Find where the given text appears and provide that cell's center as (x, y) coordinate. 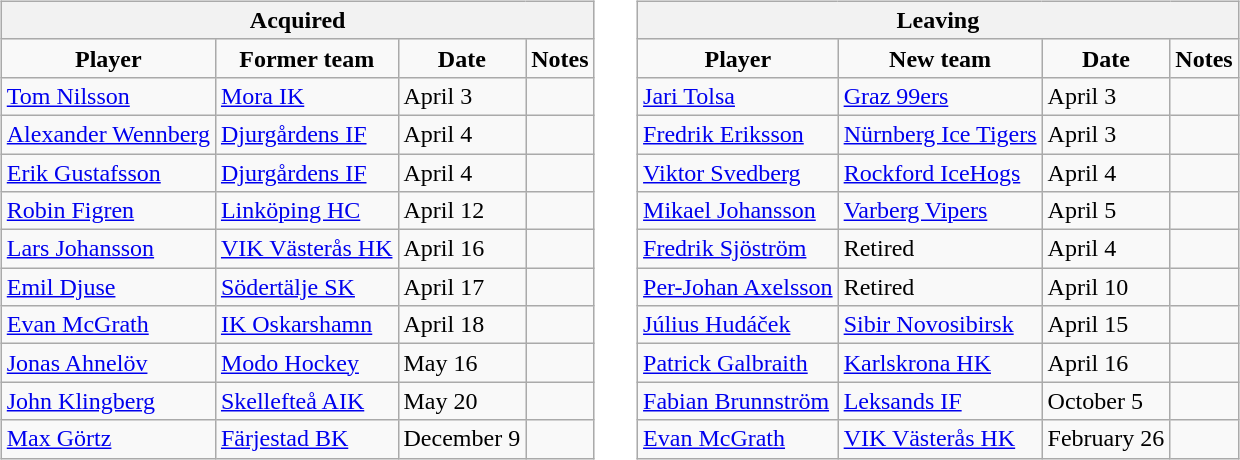
IK Oskarshamn (306, 325)
February 26 (1106, 439)
Skellefteå AIK (306, 401)
Fabian Brunnström (738, 401)
Mikael Johansson (738, 211)
April 5 (1106, 211)
Modo Hockey (306, 363)
Per-Johan Axelsson (738, 287)
Robin Figren (108, 211)
Lars Johansson (108, 249)
Sibir Novosibirsk (940, 325)
Tom Nilsson (108, 96)
May 16 (462, 363)
Mora IK (306, 96)
April 18 (462, 325)
Erik Gustafsson (108, 173)
Linköping HC (306, 211)
Jonas Ahnelöv (108, 363)
October 5 (1106, 401)
Rockford IceHogs (940, 173)
Färjestad BK (306, 439)
Varberg Vipers (940, 211)
John Klingberg (108, 401)
Alexander Wennberg (108, 134)
December 9 (462, 439)
Acquired (298, 20)
Graz 99ers (940, 96)
April 12 (462, 211)
Former team (306, 58)
Max Görtz (108, 439)
Södertälje SK (306, 287)
Leksands IF (940, 401)
Fredrik Sjöström (738, 249)
Viktor Svedberg (738, 173)
April 10 (1106, 287)
Július Hudáček (738, 325)
Patrick Galbraith (738, 363)
Leaving (938, 20)
Emil Djuse (108, 287)
Karlskrona HK (940, 363)
New team (940, 58)
May 20 (462, 401)
April 17 (462, 287)
Fredrik Eriksson (738, 134)
Nürnberg Ice Tigers (940, 134)
Jari Tolsa (738, 96)
April 15 (1106, 325)
